From the cell containing the given text, extract its center point as [X, Y] coordinate. 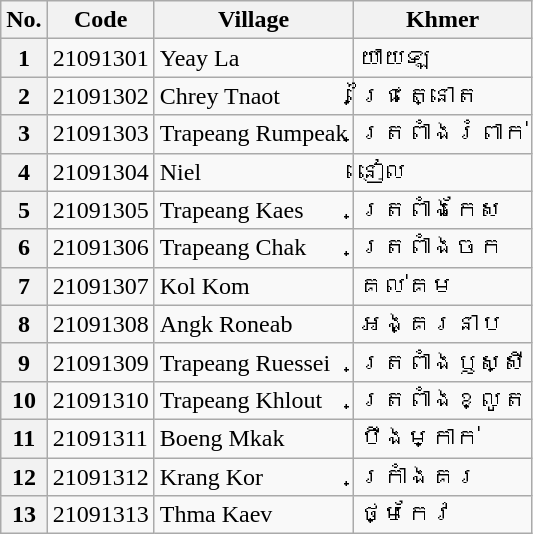
Trapeang Ruessei [254, 362]
នៀល [442, 172]
បឹងម្កាក់ [442, 438]
6 [24, 248]
Chrey Tnaot [254, 96]
2 [24, 96]
21091302 [100, 96]
អង្គរនាប [442, 324]
3 [24, 134]
ត្រពាំងកែស [442, 210]
No. [24, 20]
Trapeang Kaes [254, 210]
គល់គម [442, 286]
Trapeang Khlout [254, 400]
ត្រពាំងចក [442, 248]
Boeng Mkak [254, 438]
Niel [254, 172]
21091305 [100, 210]
21091304 [100, 172]
Village [254, 20]
8 [24, 324]
ត្រពាំងឫស្សី [442, 362]
Thma Kaev [254, 515]
យាយឡ [442, 58]
ជ្រៃត្នោត [442, 96]
Krang Kor [254, 477]
21091309 [100, 362]
ត្រពាំងខ្លូត [442, 400]
13 [24, 515]
ត្រពាំងរំពាក់ [442, 134]
21091311 [100, 438]
21091310 [100, 400]
1 [24, 58]
Trapeang Chak [254, 248]
21091307 [100, 286]
21091306 [100, 248]
12 [24, 477]
10 [24, 400]
Code [100, 20]
Angk Roneab [254, 324]
21091308 [100, 324]
4 [24, 172]
Yeay La [254, 58]
11 [24, 438]
5 [24, 210]
Khmer [442, 20]
ក្រាំងគរ [442, 477]
21091303 [100, 134]
Trapeang Rumpeak [254, 134]
21091301 [100, 58]
Kol Kom [254, 286]
ថ្មកែវ [442, 515]
9 [24, 362]
21091312 [100, 477]
7 [24, 286]
21091313 [100, 515]
